Return [X, Y] of the center of cell containing provided text 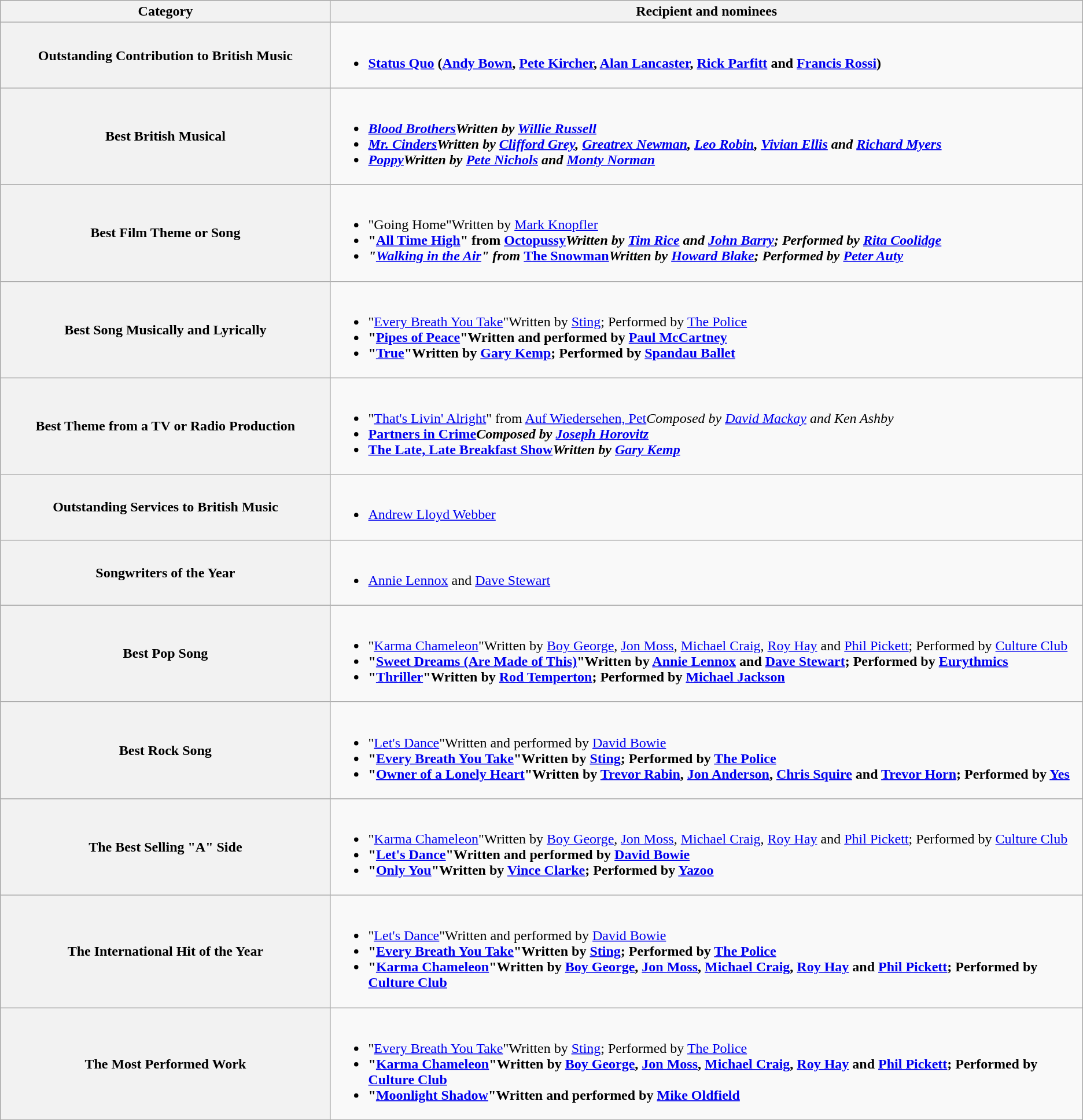
Songwriters of the Year [165, 573]
The Best Selling "A" Side [165, 847]
The International Hit of the Year [165, 951]
Category [165, 12]
Best Theme from a TV or Radio Production [165, 426]
Outstanding Services to British Music [165, 507]
Annie Lennox and Dave Stewart [706, 573]
Outstanding Contribution to British Music [165, 56]
Best Song Musically and Lyrically [165, 330]
The Most Performed Work [165, 1064]
Andrew Lloyd Webber [706, 507]
Best British Musical [165, 137]
Recipient and nominees [706, 12]
Best Pop Song [165, 654]
Best Rock Song [165, 750]
Status Quo (Andy Bown, Pete Kircher, Alan Lancaster, Rick Parfitt and Francis Rossi) [706, 56]
Best Film Theme or Song [165, 233]
